Return the (x, y) coordinate for the center point of the cell that contains the specified text.  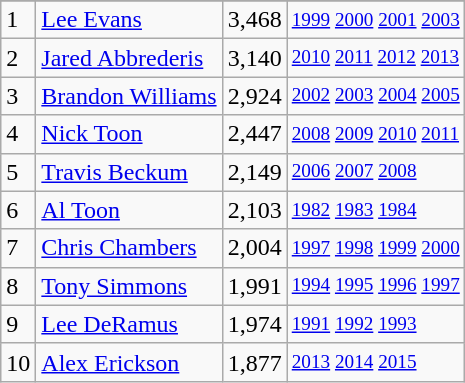
1,991 (254, 286)
10 (18, 362)
2,924 (254, 96)
2013 2014 2015 (376, 362)
1 (18, 20)
2008 2009 2010 2011 (376, 134)
2 (18, 58)
1994 1995 1996 1997 (376, 286)
2,149 (254, 172)
Brandon Williams (129, 96)
3,468 (254, 20)
3 (18, 96)
Tony Simmons (129, 286)
6 (18, 210)
1,974 (254, 324)
7 (18, 248)
2010 2011 2012 2013 (376, 58)
2002 2003 2004 2005 (376, 96)
Al Toon (129, 210)
5 (18, 172)
Chris Chambers (129, 248)
4 (18, 134)
1999 2000 2001 2003 (376, 20)
1982 1983 1984 (376, 210)
1991 1992 1993 (376, 324)
3,140 (254, 58)
Lee Evans (129, 20)
2,103 (254, 210)
2006 2007 2008 (376, 172)
Nick Toon (129, 134)
1997 1998 1999 2000 (376, 248)
2,447 (254, 134)
2,004 (254, 248)
9 (18, 324)
Lee DeRamus (129, 324)
Alex Erickson (129, 362)
1,877 (254, 362)
Jared Abbrederis (129, 58)
8 (18, 286)
Travis Beckum (129, 172)
